Output the (x, y) coordinate of the center of the cell containing the given text.  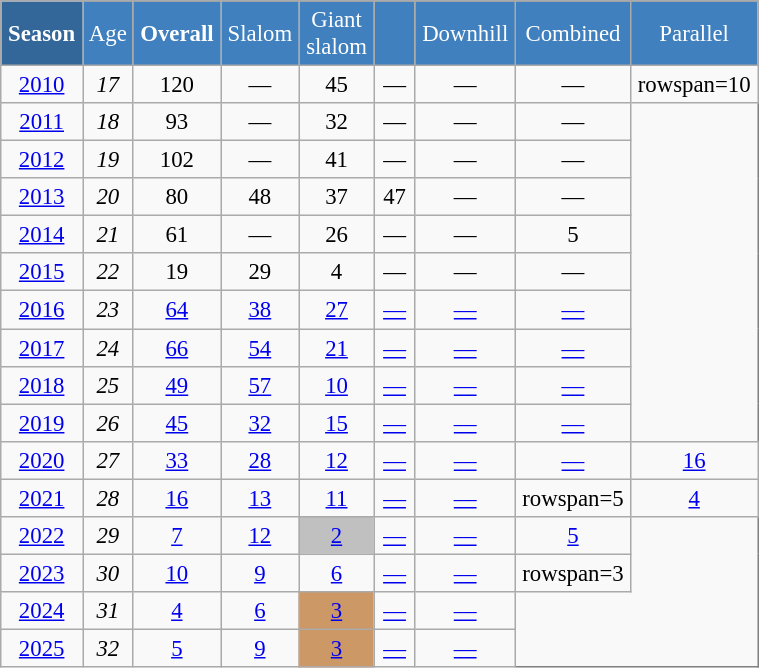
64 (176, 310)
20 (108, 197)
48 (260, 197)
30 (108, 573)
11 (336, 498)
2010 (42, 85)
22 (108, 273)
15 (336, 423)
24 (108, 348)
rowspan=5 (572, 498)
49 (176, 385)
23 (108, 310)
2 (336, 536)
2013 (42, 197)
2018 (42, 385)
Age (108, 34)
Overall (176, 34)
2023 (42, 573)
17 (108, 85)
18 (108, 122)
Parallel (694, 34)
2020 (42, 460)
2021 (42, 498)
41 (336, 160)
Giantslalom (336, 34)
25 (108, 385)
13 (260, 498)
Combined (572, 34)
33 (176, 460)
57 (260, 385)
102 (176, 160)
2014 (42, 235)
rowspan=3 (572, 573)
2015 (42, 273)
Season (42, 34)
66 (176, 348)
2012 (42, 160)
7 (176, 536)
2016 (42, 310)
2022 (42, 536)
38 (260, 310)
Slalom (260, 34)
93 (176, 122)
37 (336, 197)
54 (260, 348)
120 (176, 85)
61 (176, 235)
2024 (42, 611)
2019 (42, 423)
2011 (42, 122)
Downhill (465, 34)
47 (394, 197)
2017 (42, 348)
2025 (42, 648)
rowspan=10 (694, 85)
80 (176, 197)
31 (108, 611)
